Return the (x, y) coordinate for the center point of the cell that contains the specified text.  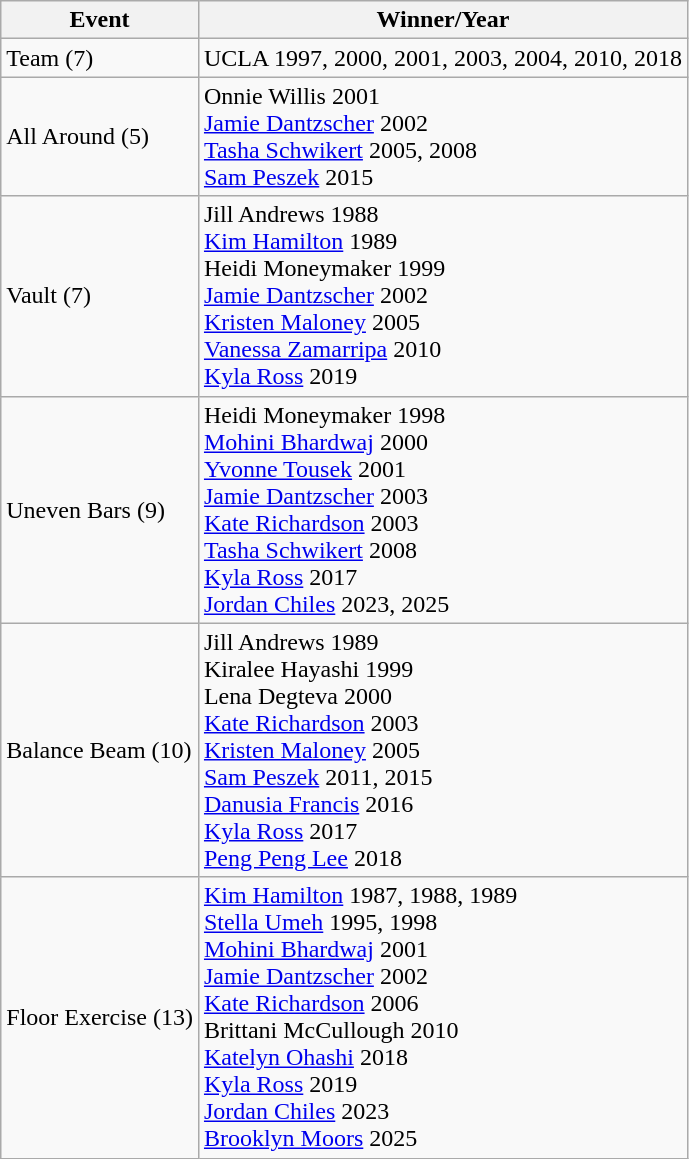
All Around (5) (100, 136)
Balance Beam (10) (100, 750)
Onnie Willis 2001Jamie Dantzscher 2002Tasha Schwikert 2005, 2008Sam Peszek 2015 (442, 136)
Event (100, 20)
Uneven Bars (9) (100, 510)
Team (7) (100, 58)
Floor Exercise (13) (100, 1018)
UCLA 1997, 2000, 2001, 2003, 2004, 2010, 2018 (442, 58)
Vault (7) (100, 296)
Jill Andrews 1988Kim Hamilton 1989Heidi Moneymaker 1999Jamie Dantzscher 2002Kristen Maloney 2005Vanessa Zamarripa 2010Kyla Ross 2019 (442, 296)
Winner/Year (442, 20)
